Scan for the cell matching the given text and deliver its (X, Y) coordinate at center. 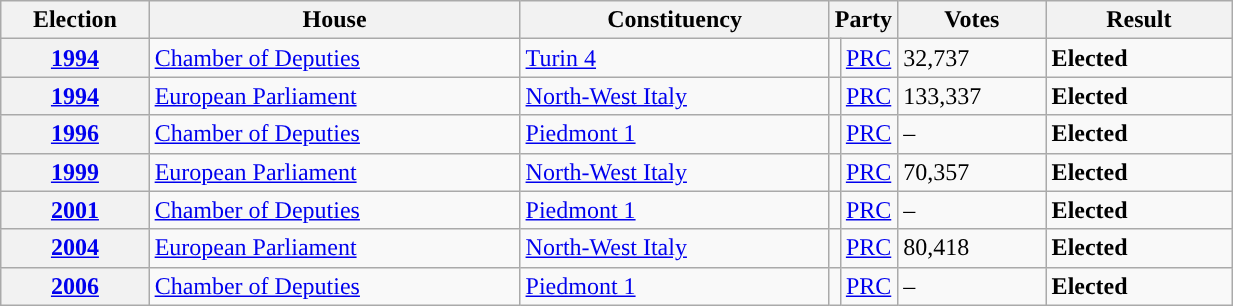
Result (1139, 20)
80,418 (972, 248)
Votes (972, 20)
Constituency (674, 20)
32,737 (972, 58)
1996 (75, 134)
Party (864, 20)
Election (75, 20)
House (334, 20)
2001 (75, 210)
Turin 4 (674, 58)
2006 (75, 286)
2004 (75, 248)
133,337 (972, 96)
70,357 (972, 172)
1999 (75, 172)
